Identify which cell holds the provided text, then report its [X, Y] central coordinate. 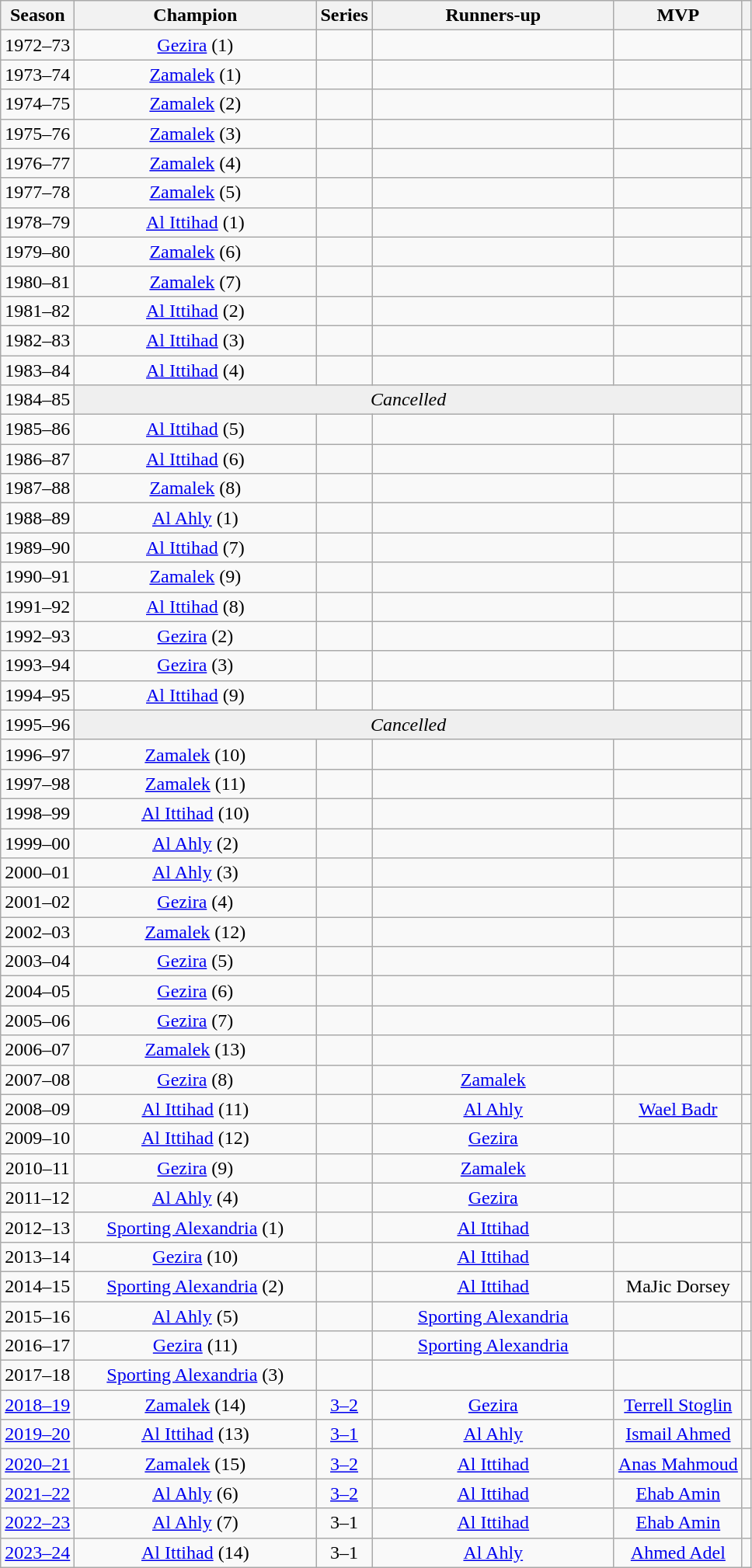
1973–74 [37, 75]
1993–94 [37, 666]
Al Ittihad (7) [196, 548]
2016–17 [37, 1346]
1995–96 [37, 725]
2000–01 [37, 873]
Gezira (8) [196, 1080]
Gezira (9) [196, 1168]
1979–80 [37, 252]
Anas Mahmoud [677, 1464]
2001–02 [37, 902]
Ahmed Adel [677, 1552]
Al Ittihad (9) [196, 695]
Gezira (3) [196, 666]
Zamalek (3) [196, 134]
Al Ittihad (1) [196, 222]
Zamalek (7) [196, 281]
Al Ahly (3) [196, 873]
Al Ittihad (13) [196, 1434]
2015–16 [37, 1316]
Al Ittihad (8) [196, 607]
Gezira (2) [196, 636]
2012–13 [37, 1227]
Al Ahly (2) [196, 843]
1991–92 [37, 607]
1990–91 [37, 577]
Terrell Stoglin [677, 1405]
1980–81 [37, 281]
MaJic Dorsey [677, 1286]
Zamalek (13) [196, 1050]
1994–95 [37, 695]
Al Ittihad (12) [196, 1139]
2013–14 [37, 1257]
Al Ittihad (10) [196, 813]
1983–84 [37, 370]
1987–88 [37, 488]
Sporting Alexandria (2) [196, 1286]
2006–07 [37, 1050]
Zamalek (5) [196, 193]
Gezira (10) [196, 1257]
Ismail Ahmed [677, 1434]
Wael Badr [677, 1109]
Zamalek (1) [196, 75]
1981–82 [37, 311]
Runners-up [493, 16]
1989–90 [37, 548]
Sporting Alexandria (3) [196, 1375]
Al Ittihad (6) [196, 459]
Zamalek (9) [196, 577]
Gezira (1) [196, 45]
2009–10 [37, 1139]
Zamalek (6) [196, 252]
2023–24 [37, 1552]
Zamalek (4) [196, 163]
Zamalek (10) [196, 754]
Al Ahly (4) [196, 1198]
2008–09 [37, 1109]
Al Ittihad (11) [196, 1109]
2007–08 [37, 1080]
1992–93 [37, 636]
Zamalek (2) [196, 104]
Zamalek (12) [196, 932]
1982–83 [37, 340]
Gezira (4) [196, 902]
MVP [677, 16]
1984–85 [37, 400]
1996–97 [37, 754]
Zamalek (15) [196, 1464]
1986–87 [37, 459]
2021–22 [37, 1493]
2004–05 [37, 991]
1977–78 [37, 193]
Zamalek (11) [196, 784]
Al Ahly (5) [196, 1316]
Gezira (7) [196, 1020]
2002–03 [37, 932]
Al Ittihad (4) [196, 370]
Zamalek (14) [196, 1405]
2011–12 [37, 1198]
Al Ahly (6) [196, 1493]
1972–73 [37, 45]
1997–98 [37, 784]
2010–11 [37, 1168]
Zamalek (8) [196, 488]
Gezira (5) [196, 961]
Al Ahly (1) [196, 518]
2022–23 [37, 1523]
2005–06 [37, 1020]
Al Ittihad (2) [196, 311]
Gezira (11) [196, 1346]
2019–20 [37, 1434]
Series [344, 16]
2017–18 [37, 1375]
2020–21 [37, 1464]
Al Ittihad (14) [196, 1552]
Season [37, 16]
1974–75 [37, 104]
Sporting Alexandria (1) [196, 1227]
1975–76 [37, 134]
1988–89 [37, 518]
Al Ittihad (5) [196, 429]
Al Ahly (7) [196, 1523]
1998–99 [37, 813]
Gezira (6) [196, 991]
Al Ittihad (3) [196, 340]
2014–15 [37, 1286]
2018–19 [37, 1405]
2003–04 [37, 961]
1976–77 [37, 163]
1999–00 [37, 843]
Champion [196, 16]
1978–79 [37, 222]
1985–86 [37, 429]
